Detect which cell encompasses the target text, then output its (x, y) center coordinate. 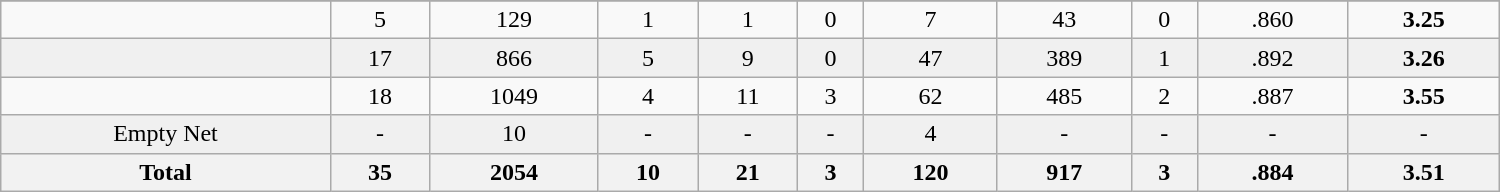
62 (930, 96)
2054 (514, 172)
3.55 (1424, 96)
17 (380, 58)
3.25 (1424, 20)
21 (748, 172)
.884 (1272, 172)
129 (514, 20)
3.26 (1424, 58)
11 (748, 96)
43 (1064, 20)
7 (930, 20)
866 (514, 58)
1049 (514, 96)
Empty Net (166, 134)
389 (1064, 58)
18 (380, 96)
2 (1164, 96)
9 (748, 58)
.860 (1272, 20)
Total (166, 172)
35 (380, 172)
485 (1064, 96)
3.51 (1424, 172)
.887 (1272, 96)
120 (930, 172)
47 (930, 58)
917 (1064, 172)
.892 (1272, 58)
